Return the [X, Y] coordinate for the center point of the cell that contains the specified text.  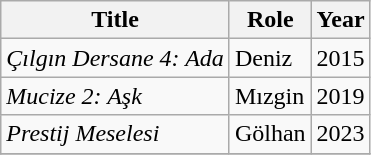
Year [340, 20]
Deniz [270, 58]
Çılgın Dersane 4: Ada [116, 58]
Gölhan [270, 134]
2019 [340, 96]
Role [270, 20]
2023 [340, 134]
Prestij Meselesi [116, 134]
Mızgin [270, 96]
2015 [340, 58]
Title [116, 20]
Mucize 2: Aşk [116, 96]
